Capture the cell that displays the provided text and extract its [X, Y] central coordinate. 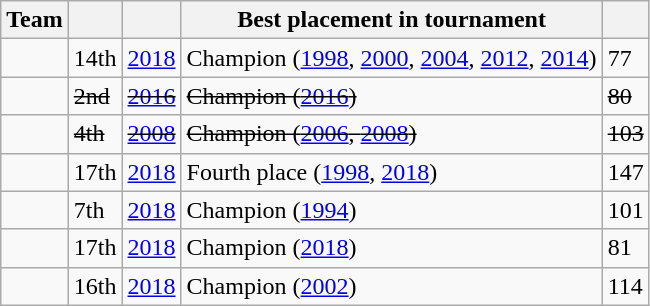
80 [626, 96]
Best placement in tournament [392, 20]
Champion (1994) [392, 210]
103 [626, 134]
Champion (2002) [392, 286]
4th [95, 134]
14th [95, 58]
147 [626, 172]
114 [626, 286]
7th [95, 210]
Champion (1998, 2000, 2004, 2012, 2014) [392, 58]
Team [35, 20]
Champion (2006, 2008) [392, 134]
81 [626, 248]
2008 [152, 134]
2nd [95, 96]
Champion (2018) [392, 248]
2016 [152, 96]
16th [95, 286]
Fourth place (1998, 2018) [392, 172]
101 [626, 210]
Champion (2016) [392, 96]
77 [626, 58]
